Detect which cell encompasses the target text, then output its (X, Y) center coordinate. 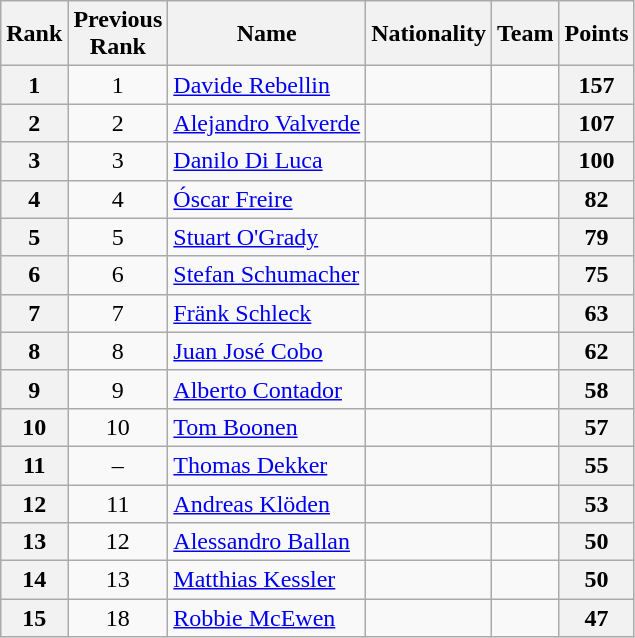
PreviousRank (118, 34)
18 (118, 618)
Name (267, 34)
107 (596, 123)
Juan José Cobo (267, 351)
53 (596, 503)
Óscar Freire (267, 199)
63 (596, 313)
Robbie McEwen (267, 618)
Rank (34, 34)
Alessandro Ballan (267, 542)
82 (596, 199)
Fränk Schleck (267, 313)
Alejandro Valverde (267, 123)
Thomas Dekker (267, 465)
47 (596, 618)
62 (596, 351)
100 (596, 161)
Tom Boonen (267, 427)
Andreas Klöden (267, 503)
58 (596, 389)
Danilo Di Luca (267, 161)
Davide Rebellin (267, 85)
Alberto Contador (267, 389)
Team (525, 34)
Nationality (429, 34)
157 (596, 85)
79 (596, 237)
Points (596, 34)
Matthias Kessler (267, 580)
55 (596, 465)
15 (34, 618)
– (118, 465)
75 (596, 275)
14 (34, 580)
Stuart O'Grady (267, 237)
57 (596, 427)
Stefan Schumacher (267, 275)
